Scan for the cell matching the given text and deliver its (x, y) coordinate at center. 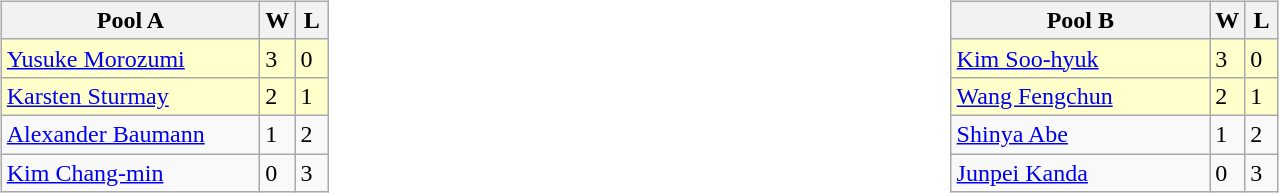
Yusuke Morozumi (130, 58)
Karsten Sturmay (130, 96)
Pool B (1080, 20)
Kim Soo-hyuk (1080, 58)
Alexander Baumann (130, 134)
Kim Chang-min (130, 173)
Shinya Abe (1080, 134)
Junpei Kanda (1080, 173)
Wang Fengchun (1080, 96)
Pool A (130, 20)
